Extract the [X, Y] coordinate from the center of the cell holding the provided text.  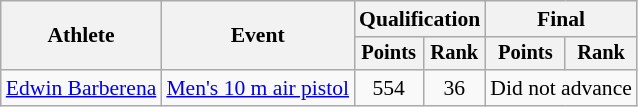
Event [258, 36]
Final [561, 19]
Qualification [420, 19]
Edwin Barberena [82, 88]
36 [454, 88]
Men's 10 m air pistol [258, 88]
Did not advance [561, 88]
Athlete [82, 36]
554 [388, 88]
